Search for the cell housing the specified text and yield its [X, Y] center coordinate. 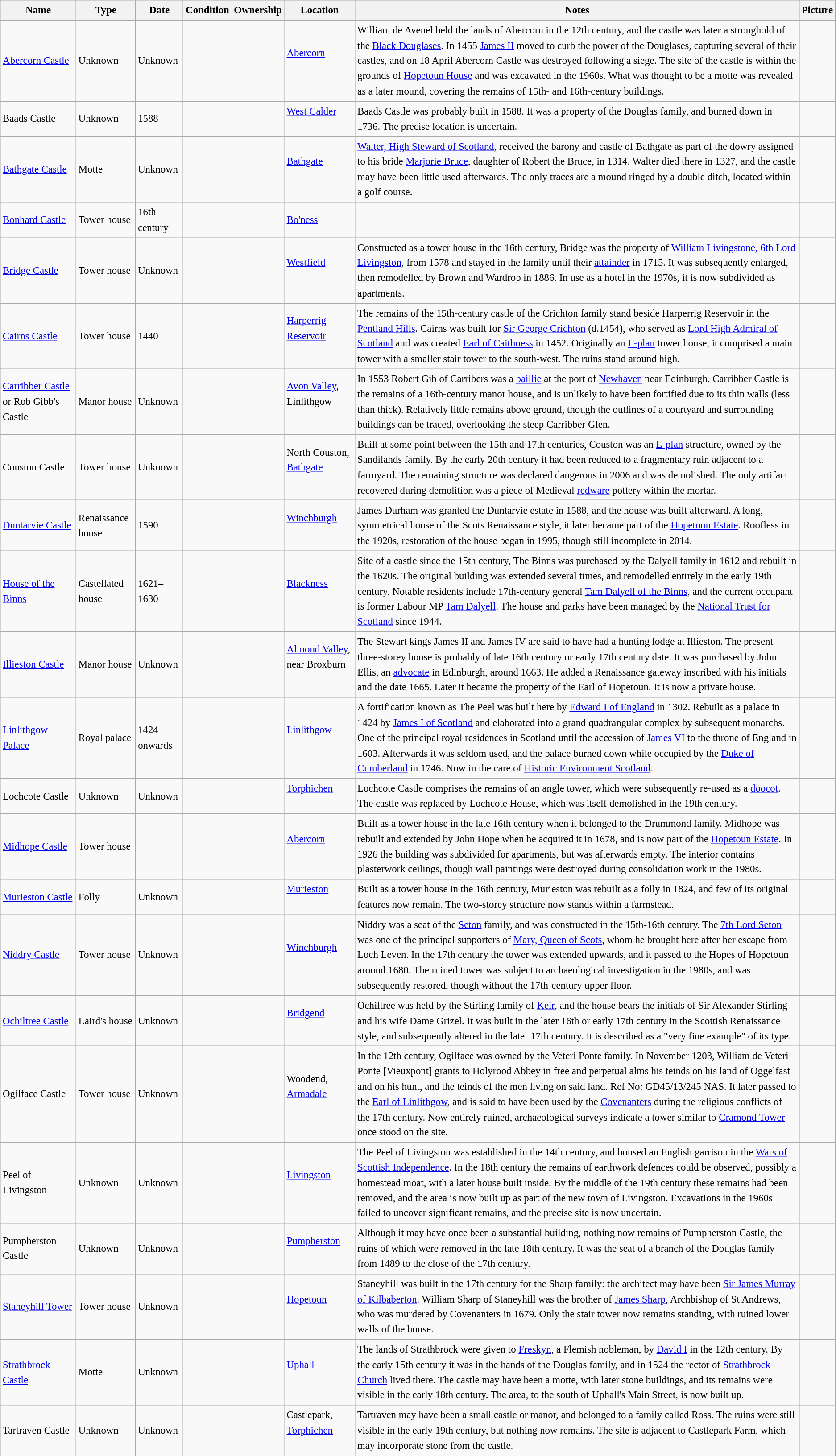
1440 [160, 336]
Bo'ness [319, 220]
House of the Binns [38, 591]
Ownership [258, 11]
Type [105, 11]
Castlepark, Torphichen [319, 1431]
Livingston [319, 1183]
1590 [160, 525]
Baads Castle [38, 119]
Ochiltree Castle [38, 1021]
Murieston Castle [38, 897]
Condition [207, 11]
Strathbrock Castle [38, 1373]
Abercorn Castle [38, 61]
Uphall [319, 1373]
Bridgend [319, 1021]
Notes [577, 11]
Picture [817, 11]
Baads Castle was probably built in 1588. It was a property of the Douglas family, and burned down in 1736. The precise location is uncertain. [577, 119]
Lochcote Castle [38, 796]
Castellated house [105, 591]
Tartraven Castle [38, 1431]
Pumpherston Castle [38, 1249]
Murieston [319, 897]
Carribber Castle or Rob Gibb's Castle [38, 401]
Avon Valley, Linlithgow [319, 401]
Pumpherston [319, 1249]
1588 [160, 119]
Woodend, Armadale [319, 1094]
Linlithgow Palace [38, 738]
Date [160, 11]
Peel of Livingston [38, 1183]
Couston Castle [38, 467]
1621–1630 [160, 591]
16th century [160, 220]
Location [319, 11]
Midhope Castle [38, 846]
Bridge Castle [38, 270]
North Couston, Bathgate [319, 467]
Folly [105, 897]
Bathgate [319, 169]
Harperrig Reservoir [319, 336]
Laird's house [105, 1021]
Torphichen [319, 796]
Staneyhill Tower [38, 1307]
Blackness [319, 591]
Duntarvie Castle [38, 525]
Renaissance house [105, 525]
Linlithgow [319, 738]
Name [38, 11]
Bonhard Castle [38, 220]
Cairns Castle [38, 336]
Westfield [319, 270]
Almond Valley, near Broxburn [319, 664]
Ogilface Castle [38, 1094]
West Calder [319, 119]
Bathgate Castle [38, 169]
Niddry Castle [38, 955]
Hopetoun [319, 1307]
Royal palace [105, 738]
1424 onwards [160, 738]
Illieston Castle [38, 664]
